Identify which cell holds the provided text, then report its (x, y) central coordinate. 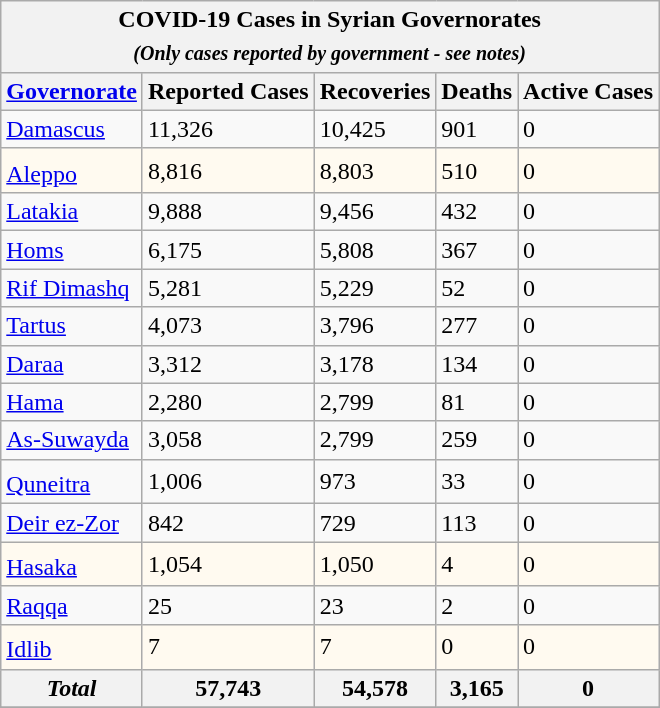
3,796 (375, 326)
33 (477, 482)
11,326 (228, 129)
5,229 (375, 288)
81 (477, 402)
54,578 (375, 688)
3,058 (228, 440)
510 (477, 170)
113 (477, 523)
3,165 (477, 688)
842 (228, 523)
52 (477, 288)
Tartus (72, 326)
Latakia (72, 212)
Raqqa (72, 605)
9,456 (375, 212)
259 (477, 440)
1,006 (228, 482)
2 (477, 605)
8,803 (375, 170)
Daraa (72, 364)
Recoveries (375, 91)
Reported Cases (228, 91)
Total (72, 688)
Deaths (477, 91)
4 (477, 564)
5,281 (228, 288)
3,312 (228, 364)
9,888 (228, 212)
901 (477, 129)
Active Cases (588, 91)
10,425 (375, 129)
3,178 (375, 364)
25 (228, 605)
134 (477, 364)
432 (477, 212)
Hasaka (72, 564)
COVID-19 Cases in Syrian Governorates(Only cases reported by government - see notes) (330, 36)
2,280 (228, 402)
Quneitra (72, 482)
4,073 (228, 326)
Aleppo (72, 170)
1,050 (375, 564)
Idlib (72, 646)
23 (375, 605)
6,175 (228, 250)
8,816 (228, 170)
As-Suwayda (72, 440)
Hama (72, 402)
Rif Dimashq (72, 288)
1,054 (228, 564)
973 (375, 482)
Deir ez-Zor (72, 523)
Homs (72, 250)
367 (477, 250)
277 (477, 326)
729 (375, 523)
Governorate (72, 91)
5,808 (375, 250)
57,743 (228, 688)
Damascus (72, 129)
